Return [X, Y] of the center of cell containing provided text 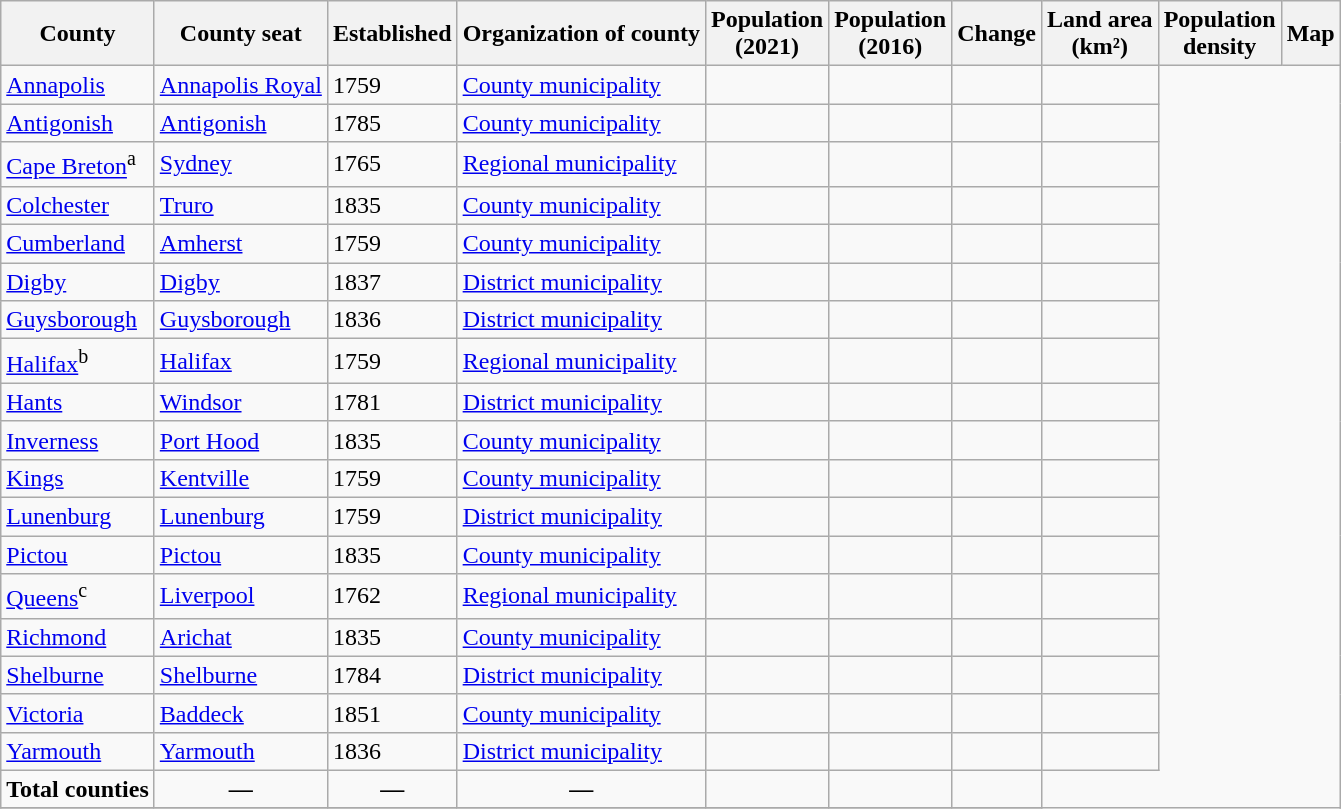
Map [1310, 34]
Sydney [240, 164]
County seat [240, 34]
Kentville [240, 478]
Annapolis Royal [240, 85]
Colchester [78, 205]
Arichat [240, 637]
Cape Bretona [78, 164]
Baddeck [240, 713]
Kings [78, 478]
Land area(km²) [1100, 34]
Organization of county [581, 34]
Total counties [78, 789]
1765 [392, 164]
Cumberland [78, 244]
Halifax [240, 362]
Hants [78, 402]
Port Hood [240, 440]
Windsor [240, 402]
Inverness [78, 440]
Population(2016) [890, 34]
1785 [392, 123]
1784 [392, 675]
Liverpool [240, 596]
Victoria [78, 713]
1837 [392, 282]
Amherst [240, 244]
Populationdensity [1220, 34]
County [78, 34]
Established [392, 34]
Population(2021) [768, 34]
Halifaxb [78, 362]
Queensc [78, 596]
Annapolis [78, 85]
Truro [240, 205]
1781 [392, 402]
Richmond [78, 637]
1851 [392, 713]
1762 [392, 596]
Change [997, 34]
